From the cell containing the given text, extract its center point as (x, y) coordinate. 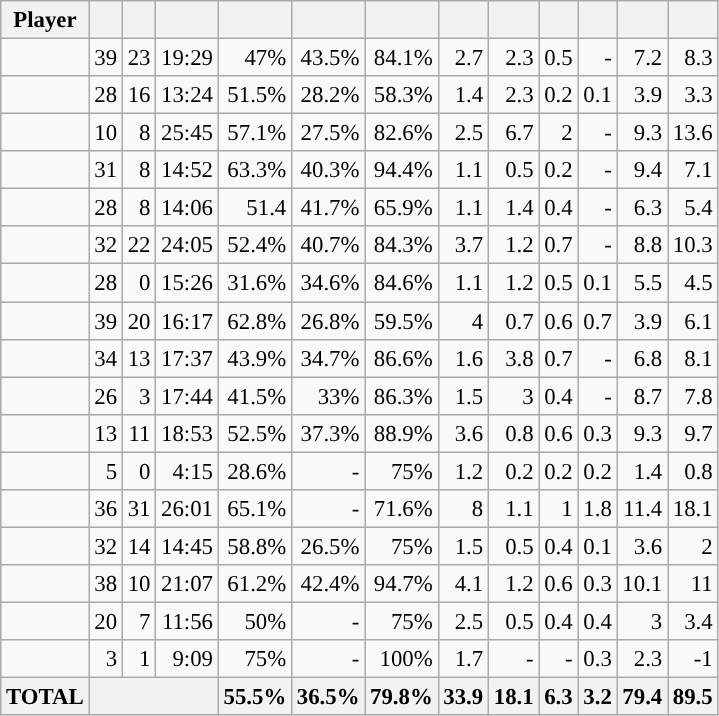
36 (106, 509)
7.1 (693, 170)
65.1% (254, 509)
38 (106, 584)
42.4% (328, 584)
82.6% (402, 133)
52.4% (254, 245)
5.5 (642, 283)
100% (402, 659)
40.3% (328, 170)
2.7 (463, 58)
25:45 (188, 133)
71.6% (402, 509)
43.5% (328, 58)
26 (106, 396)
84.6% (402, 283)
57.1% (254, 133)
33.9 (463, 697)
1.6 (463, 358)
51.5% (254, 95)
7.8 (693, 396)
8.3 (693, 58)
4.1 (463, 584)
-1 (693, 659)
62.8% (254, 321)
3.7 (463, 245)
14:52 (188, 170)
3.8 (513, 358)
4 (463, 321)
3.3 (693, 95)
94.7% (402, 584)
6.8 (642, 358)
14 (138, 546)
10.1 (642, 584)
63.3% (254, 170)
58.8% (254, 546)
28.6% (254, 471)
13:24 (188, 95)
9.4 (642, 170)
1.7 (463, 659)
31.6% (254, 283)
86.3% (402, 396)
10.3 (693, 245)
28.2% (328, 95)
16:17 (188, 321)
17:37 (188, 358)
1.8 (598, 509)
47% (254, 58)
3.4 (693, 621)
18:53 (188, 433)
9.7 (693, 433)
86.6% (402, 358)
61.2% (254, 584)
51.4 (254, 208)
6.1 (693, 321)
23 (138, 58)
41.5% (254, 396)
5.4 (693, 208)
26.5% (328, 546)
9:09 (188, 659)
19:29 (188, 58)
84.3% (402, 245)
88.9% (402, 433)
79.4 (642, 697)
26.8% (328, 321)
59.5% (402, 321)
34 (106, 358)
79.8% (402, 697)
21:07 (188, 584)
8.1 (693, 358)
50% (254, 621)
65.9% (402, 208)
14:45 (188, 546)
24:05 (188, 245)
33% (328, 396)
94.4% (402, 170)
7 (138, 621)
7.2 (642, 58)
27.5% (328, 133)
40.7% (328, 245)
3.2 (598, 697)
16 (138, 95)
11:56 (188, 621)
Player (45, 20)
15:26 (188, 283)
8.7 (642, 396)
36.5% (328, 697)
34.7% (328, 358)
22 (138, 245)
13.6 (693, 133)
4.5 (693, 283)
52.5% (254, 433)
11.4 (642, 509)
55.5% (254, 697)
4:15 (188, 471)
37.3% (328, 433)
43.9% (254, 358)
89.5 (693, 697)
TOTAL (45, 697)
26:01 (188, 509)
8.8 (642, 245)
41.7% (328, 208)
17:44 (188, 396)
58.3% (402, 95)
6.7 (513, 133)
84.1% (402, 58)
5 (106, 471)
34.6% (328, 283)
14:06 (188, 208)
